Identify which cell holds the provided text, then report its (x, y) central coordinate. 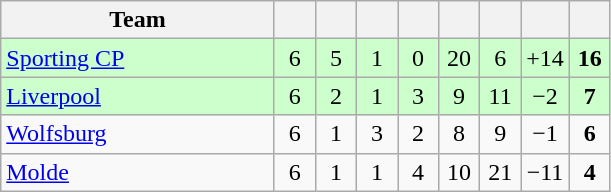
5 (336, 58)
0 (418, 58)
Molde (138, 172)
−2 (546, 96)
−11 (546, 172)
Team (138, 20)
Sporting CP (138, 58)
16 (590, 58)
7 (590, 96)
21 (500, 172)
+14 (546, 58)
11 (500, 96)
10 (460, 172)
Liverpool (138, 96)
20 (460, 58)
8 (460, 134)
Wolfsburg (138, 134)
−1 (546, 134)
